For the text-containing cell, return its midpoint in [x, y] coordinate format. 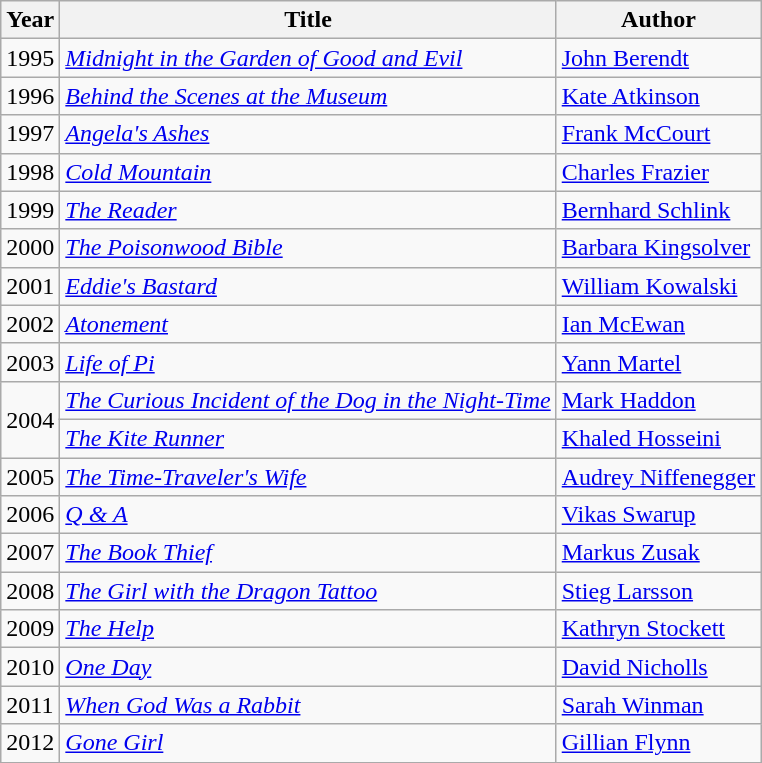
2006 [30, 515]
Gillian Flynn [658, 743]
Midnight in the Garden of Good and Evil [308, 58]
When God Was a Rabbit [308, 705]
Title [308, 20]
The Poisonwood Bible [308, 248]
2007 [30, 553]
2008 [30, 591]
1999 [30, 210]
2001 [30, 286]
Stieg Larsson [658, 591]
Khaled Hosseini [658, 438]
Q & A [308, 515]
2009 [30, 629]
Kathryn Stockett [658, 629]
2011 [30, 705]
David Nicholls [658, 667]
Cold Mountain [308, 172]
One Day [308, 667]
2002 [30, 324]
Year [30, 20]
Ian McEwan [658, 324]
Vikas Swarup [658, 515]
The Book Thief [308, 553]
Charles Frazier [658, 172]
The Girl with the Dragon Tattoo [308, 591]
1997 [30, 134]
Audrey Niffenegger [658, 477]
Gone Girl [308, 743]
2004 [30, 419]
1996 [30, 96]
The Curious Incident of the Dog in the Night-Time [308, 400]
The Reader [308, 210]
The Help [308, 629]
2000 [30, 248]
1998 [30, 172]
Barbara Kingsolver [658, 248]
Behind the Scenes at the Museum [308, 96]
2010 [30, 667]
The Kite Runner [308, 438]
Sarah Winman [658, 705]
Mark Haddon [658, 400]
Life of Pi [308, 362]
Angela's Ashes [308, 134]
Eddie's Bastard [308, 286]
John Berendt [658, 58]
Yann Martel [658, 362]
Kate Atkinson [658, 96]
The Time-Traveler's Wife [308, 477]
Frank McCourt [658, 134]
2003 [30, 362]
Markus Zusak [658, 553]
1995 [30, 58]
Bernhard Schlink [658, 210]
2012 [30, 743]
William Kowalski [658, 286]
Author [658, 20]
2005 [30, 477]
Atonement [308, 324]
